Return (X, Y) of the center of cell containing provided text 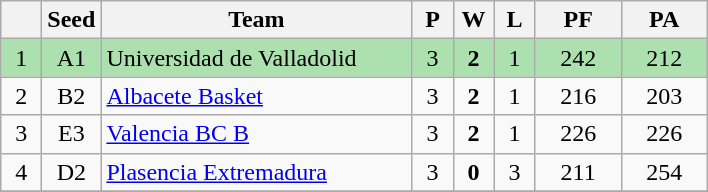
212 (664, 58)
Team (256, 20)
4 (22, 172)
254 (664, 172)
B2 (72, 96)
Albacete Basket (256, 96)
203 (664, 96)
216 (578, 96)
D2 (72, 172)
P (432, 20)
W (474, 20)
211 (578, 172)
A1 (72, 58)
Universidad de Valladolid (256, 58)
Seed (72, 20)
Valencia BC B (256, 134)
Plasencia Extremadura (256, 172)
E3 (72, 134)
0 (474, 172)
PF (578, 20)
242 (578, 58)
L (514, 20)
PA (664, 20)
